Extract the [X, Y] coordinate from the center of the cell holding the provided text.  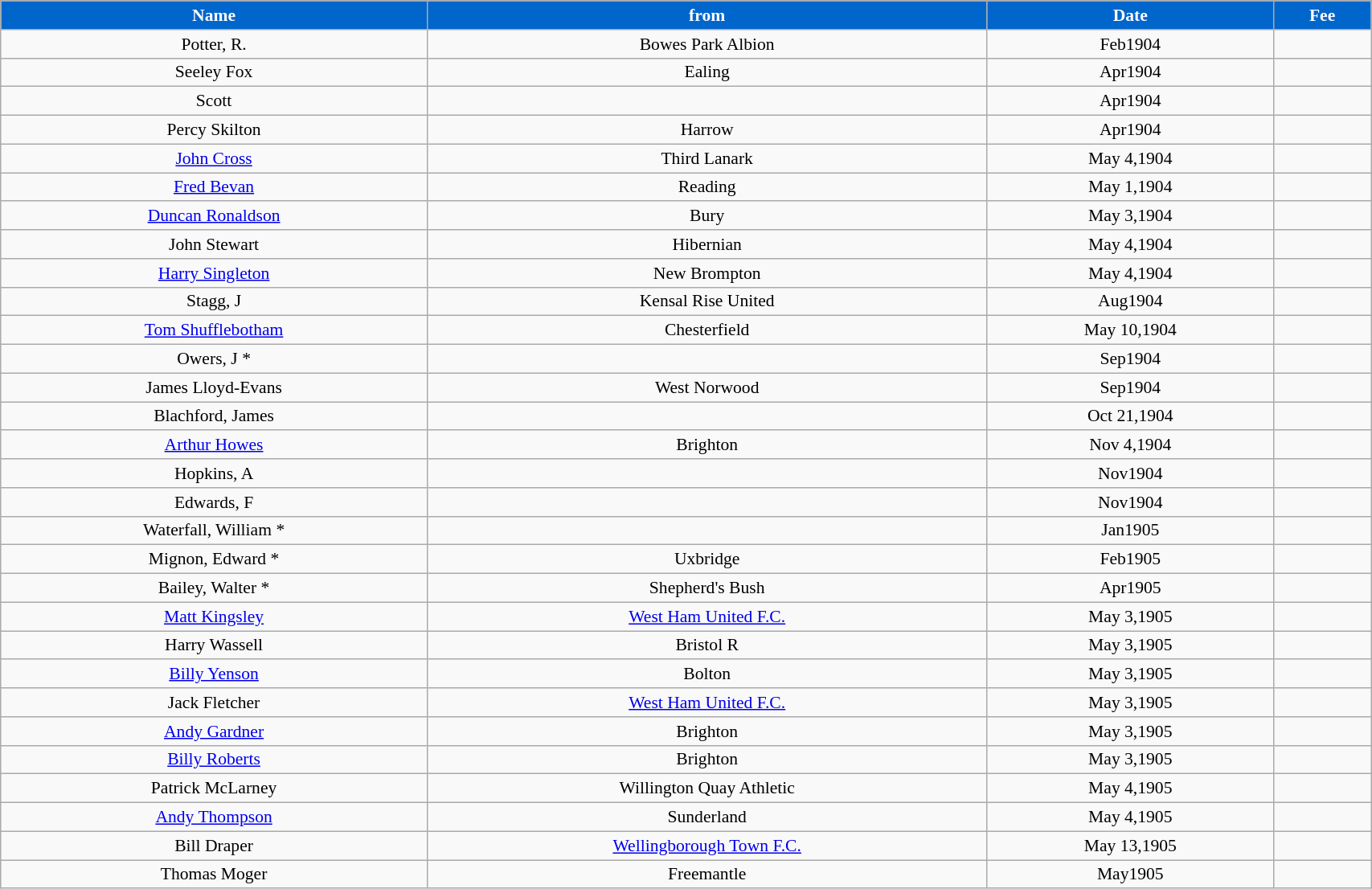
Feb1904 [1130, 44]
Willington Quay Athletic [707, 789]
Fred Bevan [214, 187]
Tom Shufflebotham [214, 330]
Uxbridge [707, 559]
Bowes Park Albion [707, 44]
Name [214, 15]
Bailey, Walter * [214, 588]
Scott [214, 101]
Shepherd's Bush [707, 588]
New Brompton [707, 273]
West Norwood [707, 387]
Fee [1323, 15]
Third Lanark [707, 158]
Percy Skilton [214, 130]
Matt Kingsley [214, 617]
Duncan Ronaldson [214, 216]
Blachford, James [214, 416]
Potter, R. [214, 44]
Edwards, F [214, 502]
May 3,1904 [1130, 216]
Ealing [707, 72]
James Lloyd-Evans [214, 387]
Jack Fletcher [214, 703]
May 13,1905 [1130, 846]
Harry Wassell [214, 645]
Owers, J * [214, 359]
from [707, 15]
Hopkins, A [214, 473]
Thomas Moger [214, 875]
Bolton [707, 674]
Wellingborough Town F.C. [707, 846]
Apr1905 [1130, 588]
Waterfall, William * [214, 531]
Kensal Rise United [707, 301]
John Cross [214, 158]
Billy Yenson [214, 674]
May 10,1904 [1130, 330]
Sunderland [707, 817]
Reading [707, 187]
Andy Gardner [214, 731]
May 1,1904 [1130, 187]
Freemantle [707, 875]
Stagg, J [214, 301]
Bury [707, 216]
Chesterfield [707, 330]
Billy Roberts [214, 760]
Mignon, Edward * [214, 559]
Nov 4,1904 [1130, 445]
Feb1905 [1130, 559]
Jan1905 [1130, 531]
John Stewart [214, 244]
Bill Draper [214, 846]
Arthur Howes [214, 445]
Bristol R [707, 645]
Harrow [707, 130]
Aug1904 [1130, 301]
Andy Thompson [214, 817]
Seeley Fox [214, 72]
Hibernian [707, 244]
Date [1130, 15]
Patrick McLarney [214, 789]
Harry Singleton [214, 273]
Oct 21,1904 [1130, 416]
May1905 [1130, 875]
